Determine the [x, y] coordinate at the center of the cell enclosing the given text.  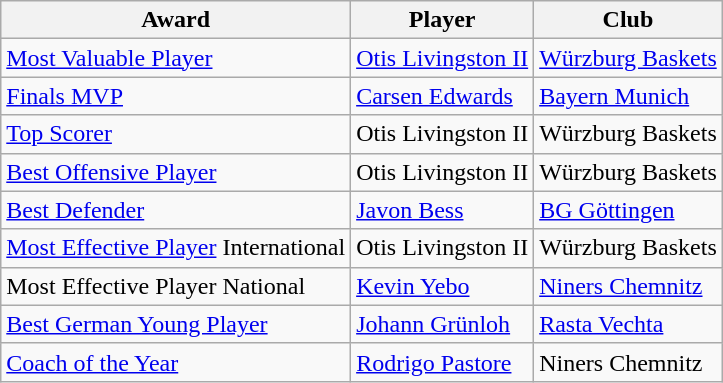
Best German Young Player [176, 324]
Most Effective Player National [176, 286]
Top Scorer [176, 134]
Finals MVP [176, 96]
Club [628, 20]
Rodrigo Pastore [442, 362]
Carsen Edwards [442, 96]
Rasta Vechta [628, 324]
Best Offensive Player [176, 172]
Best Defender [176, 210]
Bayern Munich [628, 96]
Award [176, 20]
Johann Grünloh [442, 324]
Player [442, 20]
BG Göttingen [628, 210]
Javon Bess [442, 210]
Coach of the Year [176, 362]
Kevin Yebo [442, 286]
Most Effective Player International [176, 248]
Most Valuable Player [176, 58]
